Extract the [X, Y] coordinate from the center of the cell holding the provided text.  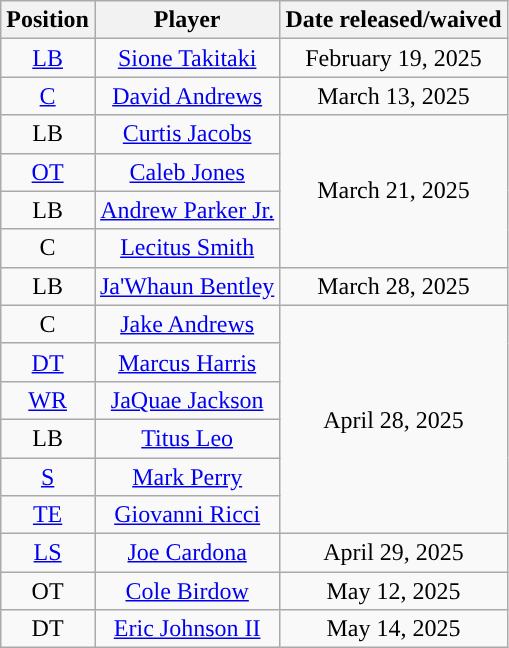
Jake Andrews [186, 324]
Caleb Jones [186, 172]
Ja'Whaun Bentley [186, 286]
February 19, 2025 [394, 58]
Joe Cardona [186, 553]
Cole Birdow [186, 591]
Position [48, 20]
April 29, 2025 [394, 553]
Sione Takitaki [186, 58]
TE [48, 515]
Giovanni Ricci [186, 515]
Curtis Jacobs [186, 134]
April 28, 2025 [394, 419]
Titus Leo [186, 438]
Eric Johnson II [186, 629]
Lecitus Smith [186, 248]
Date released/waived [394, 20]
LS [48, 553]
May 12, 2025 [394, 591]
March 28, 2025 [394, 286]
Andrew Parker Jr. [186, 210]
Player [186, 20]
WR [48, 400]
March 13, 2025 [394, 96]
March 21, 2025 [394, 191]
David Andrews [186, 96]
Mark Perry [186, 477]
S [48, 477]
Marcus Harris [186, 362]
JaQuae Jackson [186, 400]
May 14, 2025 [394, 629]
